Return the (x, y) coordinate for the center point of the cell that contains the specified text.  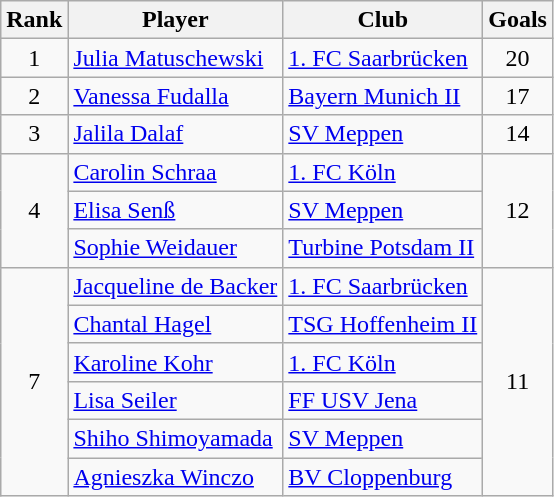
Carolin Schraa (176, 172)
Karoline Kohr (176, 362)
Lisa Seiler (176, 400)
20 (518, 58)
Julia Matuschewski (176, 58)
Rank (34, 20)
Shiho Shimoyamada (176, 438)
Chantal Hagel (176, 324)
Club (383, 20)
Agnieszka Winczo (176, 477)
Goals (518, 20)
12 (518, 210)
1 (34, 58)
Player (176, 20)
FF USV Jena (383, 400)
17 (518, 96)
Sophie Weidauer (176, 248)
2 (34, 96)
Jacqueline de Backer (176, 286)
Turbine Potsdam II (383, 248)
11 (518, 381)
3 (34, 134)
14 (518, 134)
4 (34, 210)
7 (34, 381)
Vanessa Fudalla (176, 96)
Bayern Munich II (383, 96)
BV Cloppenburg (383, 477)
TSG Hoffenheim II (383, 324)
Jalila Dalaf (176, 134)
Elisa Senß (176, 210)
